Return the [X, Y] coordinate for the center point of the cell that contains the specified text.  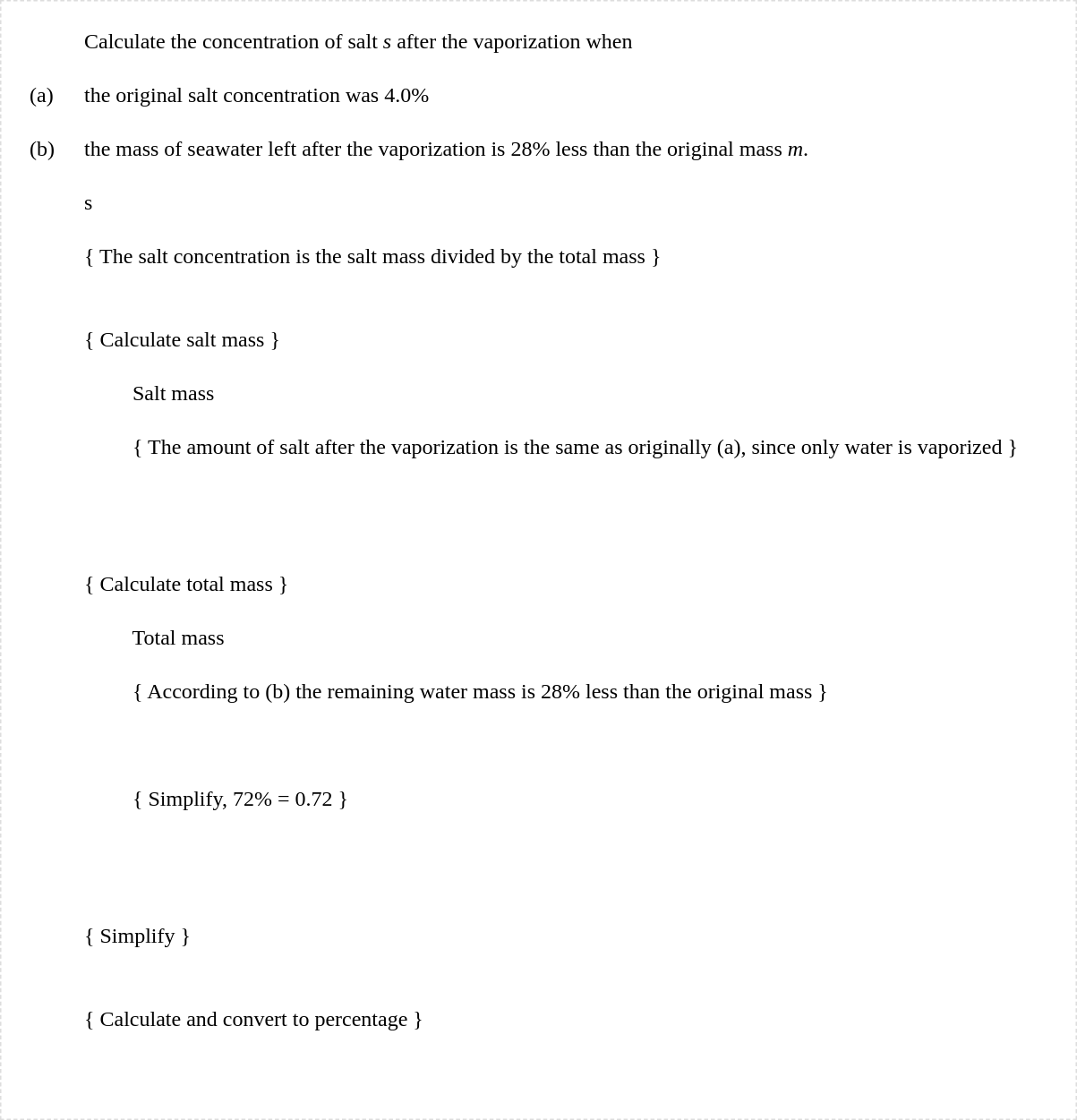
(b) [43, 150]
the mass of seawater left after the vaporization is 28% less than the original mass m. [551, 150]
the original salt concentration was 4.0% [551, 96]
{ Calculate and convert to percentage } [551, 1020]
{ Simplify } [551, 936]
{ Calculate salt mass } [551, 339]
{ The salt concentration is the salt mass divided by the total mass } [551, 257]
s [551, 203]
Salt mass [551, 393]
Calculate the concentration of salt s after the vaporization when [551, 42]
{ According to (b) the remaining water mass is 28% less than the original mass } [551, 692]
{ The amount of salt after the vaporization is the same as originally (a), since only water is vaporized } [551, 447]
{ Calculate total mass } [551, 585]
Total mass [551, 638]
{ Simplify, 72% = 0.72 } [551, 799]
(a) [43, 96]
